Determine the (x, y) coordinate at the center of the cell enclosing the given text.  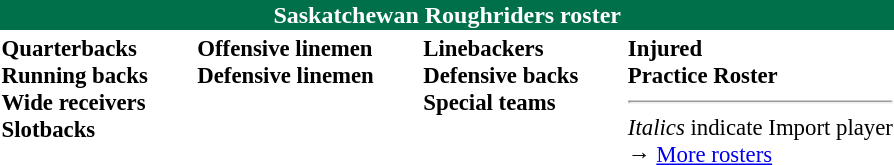
Saskatchewan Roughriders roster (447, 15)
